Return [x, y] of the center of cell containing provided text 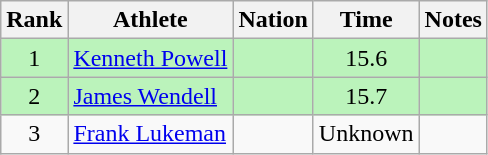
Nation [273, 20]
2 [34, 96]
15.6 [366, 58]
Kenneth Powell [150, 58]
James Wendell [150, 96]
Unknown [366, 134]
Rank [34, 20]
Frank Lukeman [150, 134]
3 [34, 134]
1 [34, 58]
Time [366, 20]
Athlete [150, 20]
15.7 [366, 96]
Notes [453, 20]
